Extract the (x, y) coordinate from the center of the cell holding the provided text.  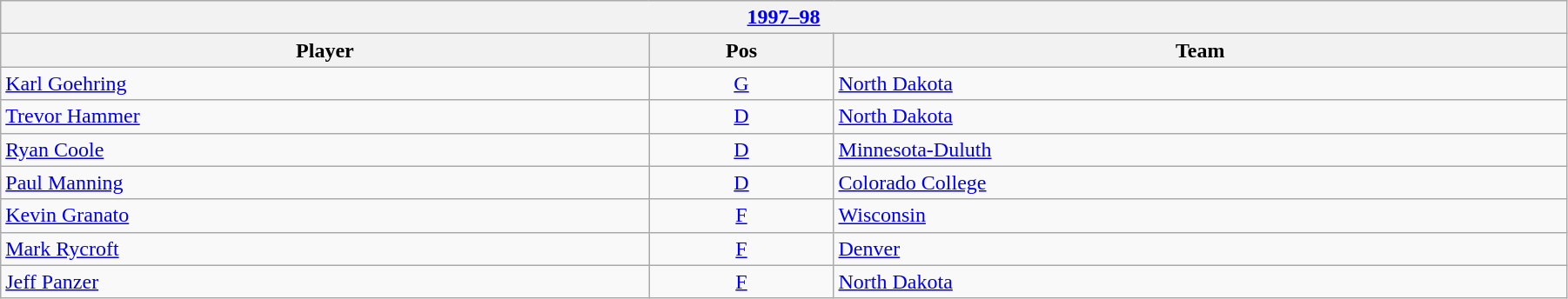
Denver (1200, 249)
Player (325, 50)
Jeff Panzer (325, 282)
1997–98 (784, 17)
Mark Rycroft (325, 249)
Team (1200, 50)
G (741, 83)
Karl Goehring (325, 83)
Paul Manning (325, 183)
Pos (741, 50)
Wisconsin (1200, 216)
Kevin Granato (325, 216)
Minnesota-Duluth (1200, 149)
Colorado College (1200, 183)
Trevor Hammer (325, 116)
Ryan Coole (325, 149)
